Return (X, Y) of the center of cell containing provided text 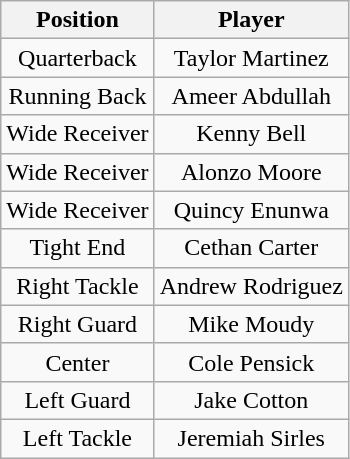
Left Guard (78, 400)
Right Guard (78, 324)
Left Tackle (78, 438)
Position (78, 20)
Alonzo Moore (251, 172)
Tight End (78, 248)
Taylor Martinez (251, 58)
Cole Pensick (251, 362)
Quarterback (78, 58)
Andrew Rodriguez (251, 286)
Right Tackle (78, 286)
Jake Cotton (251, 400)
Center (78, 362)
Player (251, 20)
Cethan Carter (251, 248)
Mike Moudy (251, 324)
Running Back (78, 96)
Kenny Bell (251, 134)
Ameer Abdullah (251, 96)
Jeremiah Sirles (251, 438)
Quincy Enunwa (251, 210)
